Output the [X, Y] coordinate of the center of the cell containing the given text.  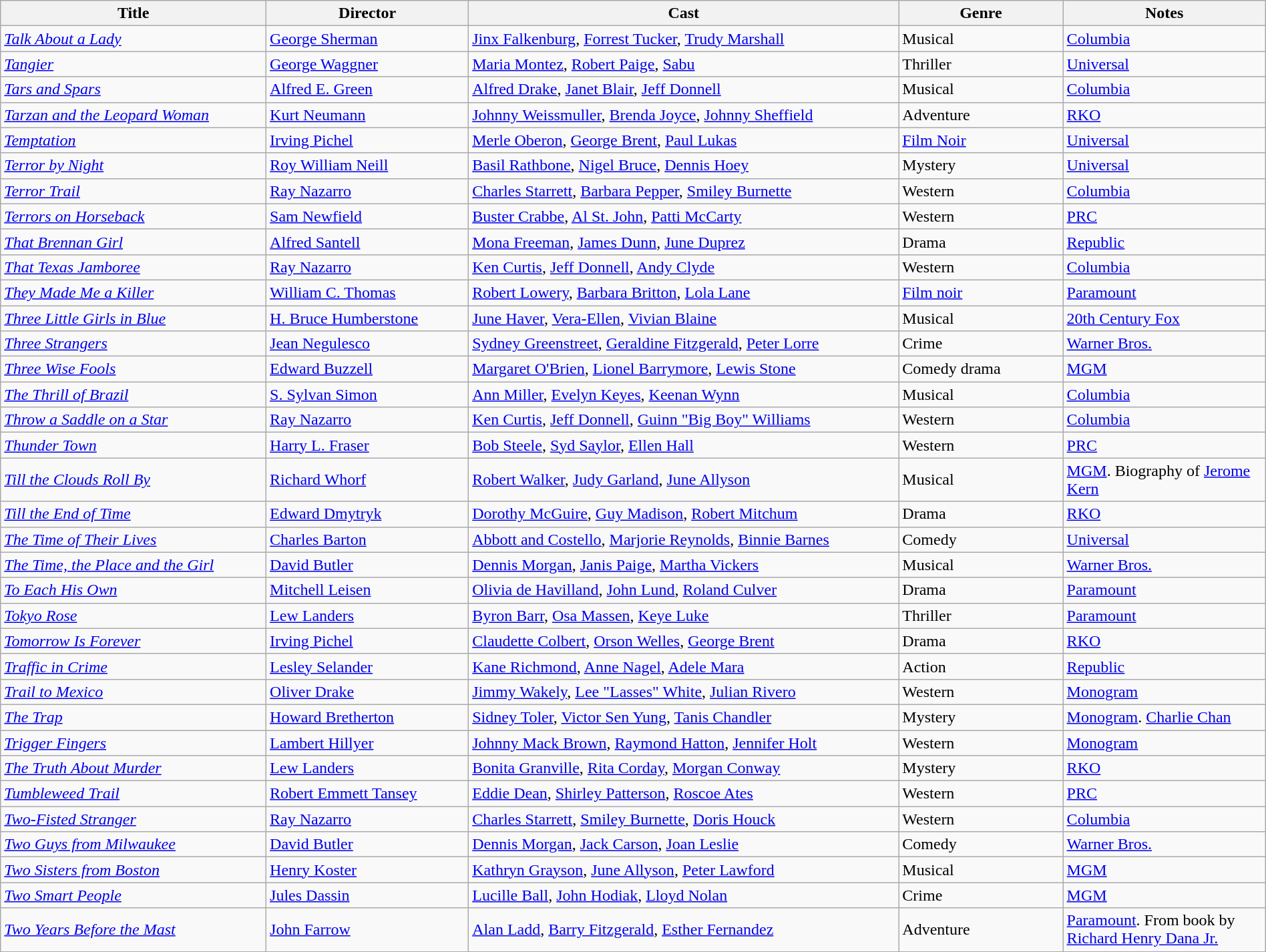
Alan Ladd, Barry Fitzgerald, Esther Fernandez [684, 929]
Kane Richmond, Anne Nagel, Adele Mara [684, 666]
Roy William Neill [367, 166]
Mitchell Leisen [367, 590]
Tumbleweed Trail [134, 794]
Bob Steele, Syd Saylor, Ellen Hall [684, 445]
Trail to Mexico [134, 692]
MGM. Biography of Jerome Kern [1165, 479]
Tokyo Rose [134, 616]
Edward Dmytryk [367, 514]
Sydney Greenstreet, Geraldine Fitzgerald, Peter Lorre [684, 344]
Dennis Morgan, Janis Paige, Martha Vickers [684, 565]
Two Guys from Milwaukee [134, 845]
Jinx Falkenburg, Forrest Tucker, Trudy Marshall [684, 39]
Abbott and Costello, Marjorie Reynolds, Binnie Barnes [684, 539]
Terror by Night [134, 166]
Temptation [134, 140]
Till the Clouds Roll By [134, 479]
Johnny Mack Brown, Raymond Hatton, Jennifer Holt [684, 743]
Jean Negulesco [367, 344]
Trigger Fingers [134, 743]
Cast [684, 13]
John Farrow [367, 929]
Alfred Santell [367, 242]
Robert Walker, Judy Garland, June Allyson [684, 479]
Sam Newfield [367, 216]
H. Bruce Humberstone [367, 318]
The Thrill of Brazil [134, 395]
Dennis Morgan, Jack Carson, Joan Leslie [684, 845]
S. Sylvan Simon [367, 395]
Two-Fisted Stranger [134, 819]
Eddie Dean, Shirley Patterson, Roscoe Ates [684, 794]
Charles Starrett, Barbara Pepper, Smiley Burnette [684, 191]
That Texas Jamboree [134, 267]
The Time, the Place and the Girl [134, 565]
Title [134, 13]
Terror Trail [134, 191]
Sidney Toler, Victor Sen Yung, Tanis Chandler [684, 717]
To Each His Own [134, 590]
Comedy drama [981, 369]
Basil Rathbone, Nigel Bruce, Dennis Hoey [684, 166]
Maria Montez, Robert Paige, Sabu [684, 64]
Henry Koster [367, 870]
Lambert Hillyer [367, 743]
Alfred E. Green [367, 89]
Jules Dassin [367, 895]
Richard Whorf [367, 479]
Lucille Ball, John Hodiak, Lloyd Nolan [684, 895]
Buster Crabbe, Al St. John, Patti McCarty [684, 216]
Traffic in Crime [134, 666]
Action [981, 666]
Merle Oberon, George Brent, Paul Lukas [684, 140]
Till the End of Time [134, 514]
George Waggner [367, 64]
Ann Miller, Evelyn Keyes, Keenan Wynn [684, 395]
Howard Bretherton [367, 717]
Charles Starrett, Smiley Burnette, Doris Houck [684, 819]
Olivia de Havilland, John Lund, Roland Culver [684, 590]
Monogram. Charlie Chan [1165, 717]
Oliver Drake [367, 692]
Two Smart People [134, 895]
Robert Emmett Tansey [367, 794]
Jimmy Wakely, Lee "Lasses" White, Julian Rivero [684, 692]
Alfred Drake, Janet Blair, Jeff Donnell [684, 89]
The Trap [134, 717]
Genre [981, 13]
Ken Curtis, Jeff Donnell, Andy Clyde [684, 267]
William C. Thomas [367, 292]
Kurt Neumann [367, 115]
Talk About a Lady [134, 39]
Film Noir [981, 140]
Paramount. From book by Richard Henry Dana Jr. [1165, 929]
The Time of Their Lives [134, 539]
Margaret O'Brien, Lionel Barrymore, Lewis Stone [684, 369]
Throw a Saddle on a Star [134, 420]
Charles Barton [367, 539]
Terrors on Horseback [134, 216]
20th Century Fox [1165, 318]
Kathryn Grayson, June Allyson, Peter Lawford [684, 870]
Bonita Granville, Rita Corday, Morgan Conway [684, 768]
Three Strangers [134, 344]
June Haver, Vera-Ellen, Vivian Blaine [684, 318]
Dorothy McGuire, Guy Madison, Robert Mitchum [684, 514]
That Brennan Girl [134, 242]
Tomorrow Is Forever [134, 641]
Ken Curtis, Jeff Donnell, Guinn "Big Boy" Williams [684, 420]
Director [367, 13]
Edward Buzzell [367, 369]
Three Little Girls in Blue [134, 318]
The Truth About Murder [134, 768]
Robert Lowery, Barbara Britton, Lola Lane [684, 292]
Notes [1165, 13]
Harry L. Fraser [367, 445]
Two Sisters from Boston [134, 870]
Byron Barr, Osa Massen, Keye Luke [684, 616]
Tangier [134, 64]
Claudette Colbert, Orson Welles, George Brent [684, 641]
Johnny Weissmuller, Brenda Joyce, Johnny Sheffield [684, 115]
Tarzan and the Leopard Woman [134, 115]
Two Years Before the Mast [134, 929]
They Made Me a Killer [134, 292]
Three Wise Fools [134, 369]
Film noir [981, 292]
Thunder Town [134, 445]
Tars and Spars [134, 89]
Mona Freeman, James Dunn, June Duprez [684, 242]
Lesley Selander [367, 666]
George Sherman [367, 39]
